Return the (x, y) coordinate for the center point of the cell that contains the specified text.  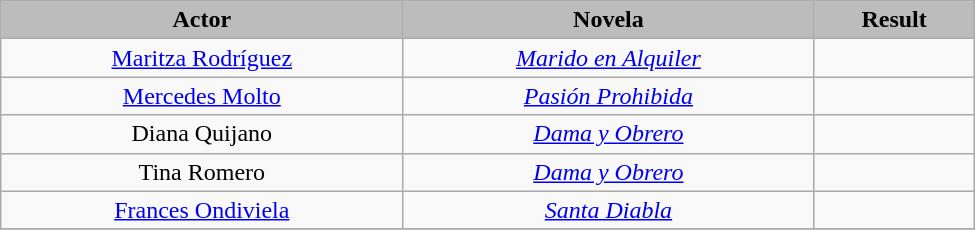
Santa Diabla (608, 210)
Marido en Alquiler (608, 58)
Diana Quijano (202, 134)
Actor (202, 20)
Tina Romero (202, 172)
Pasión Prohibida (608, 96)
Novela (608, 20)
Mercedes Molto (202, 96)
Maritza Rodríguez (202, 58)
Result (894, 20)
Frances Ondiviela (202, 210)
